From the cell containing the given text, extract its center point as (X, Y) coordinate. 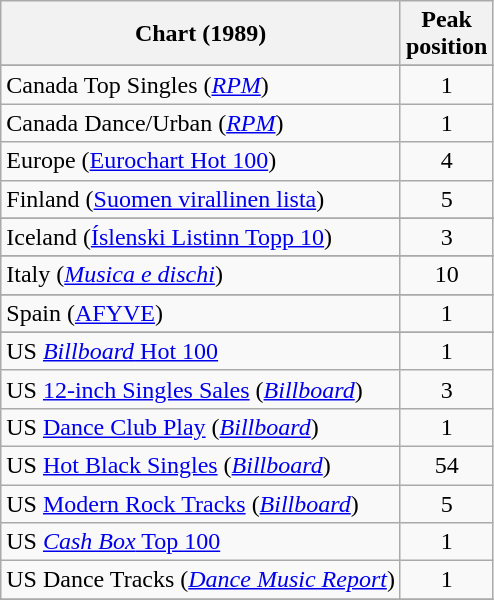
US Cash Box Top 100 (201, 542)
Spain (AFYVE) (201, 313)
US Billboard Hot 100 (201, 351)
US 12-inch Singles Sales (Billboard) (201, 389)
Iceland (Íslenski Listinn Topp 10) (201, 237)
Italy (Musica e dischi) (201, 275)
Canada Dance/Urban (RPM) (201, 123)
Europe (Eurochart Hot 100) (201, 161)
Canada Top Singles (RPM) (201, 85)
US Hot Black Singles (Billboard) (201, 465)
10 (446, 275)
Chart (1989) (201, 34)
US Dance Club Play (Billboard) (201, 427)
US Modern Rock Tracks (Billboard) (201, 503)
54 (446, 465)
Finland (Suomen virallinen lista) (201, 199)
4 (446, 161)
Peakposition (446, 34)
US Dance Tracks (Dance Music Report) (201, 580)
